Return [X, Y] of the center of cell containing provided text 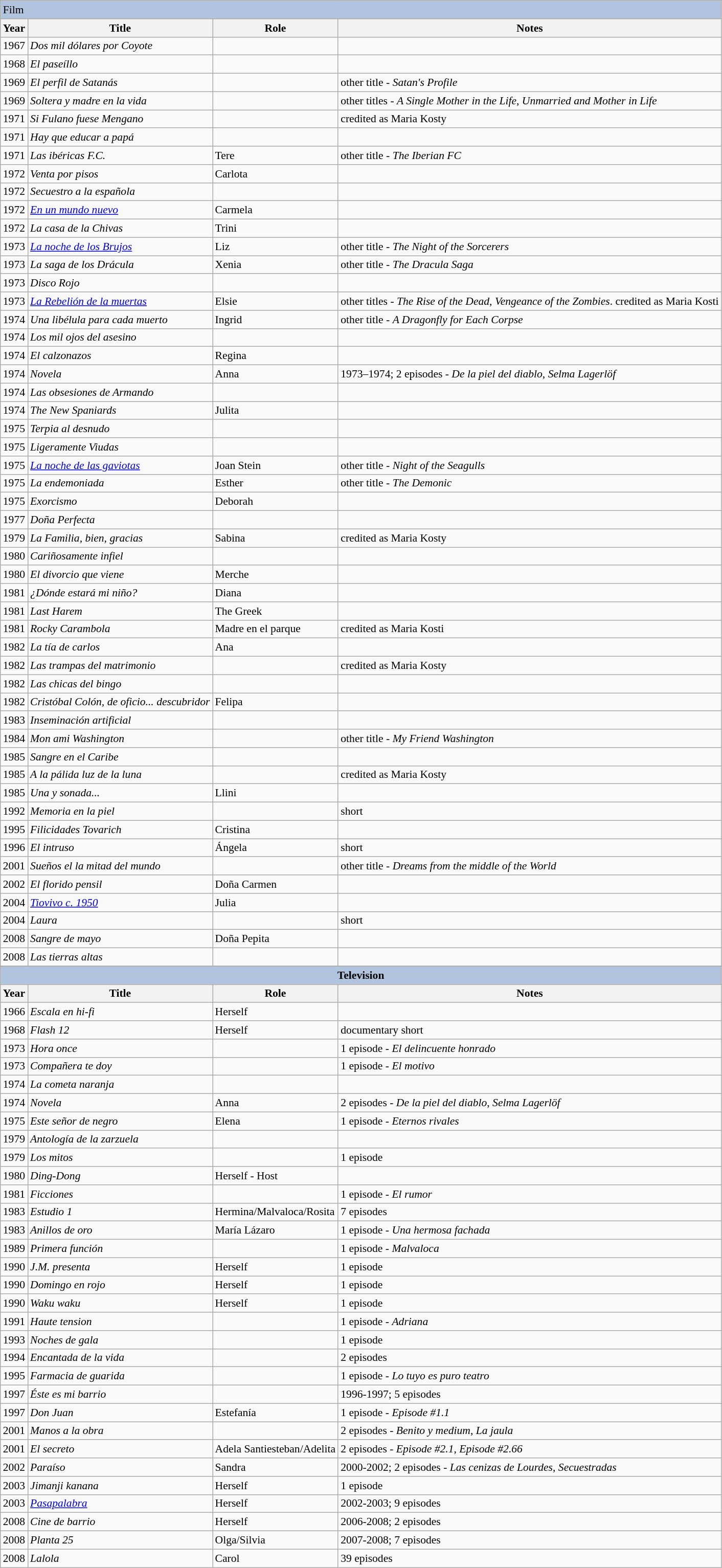
El divorcio que viene [120, 575]
La noche de los Brujos [120, 247]
other title - A Dragonfly for Each Corpse [530, 320]
Trini [276, 229]
2 episodes - Episode #2.1, Episode #2.66 [530, 1449]
Encantada de la vida [120, 1358]
La Rebelión de la muertas [120, 301]
Jimanji kanana [120, 1486]
Carlota [276, 174]
Los mitos [120, 1158]
Planta 25 [120, 1540]
Elsie [276, 301]
Sangre de mayo [120, 939]
El intruso [120, 848]
Esther [276, 483]
La cometa naranja [120, 1085]
Hermina/Malvaloca/Rosita [276, 1212]
Las ibéricas F.C. [120, 155]
Sabina [276, 538]
Don Juan [120, 1413]
Los mil ojos del asesino [120, 338]
Secuestro a la española [120, 192]
1967 [14, 46]
Film [361, 10]
Manos a la obra [120, 1431]
La Familia, bien, gracias [120, 538]
Elena [276, 1121]
2 episodes - Benito y medium, La jaula [530, 1431]
Mon ami Washington [120, 738]
María Lázaro [276, 1230]
1 episode - Una hermosa fachada [530, 1230]
1 episode - El delincuente honrado [530, 1048]
Regina [276, 356]
Haute tension [120, 1321]
other title - Dreams from the middle of the World [530, 866]
Sangre en el Caribe [120, 757]
Hora once [120, 1048]
Disco Rojo [120, 283]
Ding-Dong [120, 1176]
Una y sonada... [120, 793]
1996 [14, 848]
1973–1974; 2 episodes - De la piel del diablo, Selma Lagerlöf [530, 374]
Flash 12 [120, 1030]
Doña Carmen [276, 884]
2000-2002; 2 episodes - Las cenizas de Lourdes, Secuestradas [530, 1467]
other titles - A Single Mother in the Life, Unmarried and Mother in Life [530, 101]
1977 [14, 520]
Ligeramente Viudas [120, 447]
Cine de barrio [120, 1522]
Las obsesiones de Armando [120, 392]
1984 [14, 738]
1994 [14, 1358]
Ana [276, 647]
Terpia al desnudo [120, 429]
other title - Satan's Profile [530, 83]
Tiovivo c. 1950 [120, 903]
The Greek [276, 611]
1989 [14, 1249]
other title - The Night of the Sorcerers [530, 247]
El secreto [120, 1449]
Venta por pisos [120, 174]
A la pálida luz de la luna [120, 775]
2006-2008; 2 episodes [530, 1522]
other titles - The Rise of the Dead, Vengeance of the Zombies. credited as Maria Kosti [530, 301]
Domingo en rojo [120, 1285]
Ángela [276, 848]
Lalola [120, 1558]
El perfil de Satanás [120, 83]
Diana [276, 593]
Pasapalabra [120, 1504]
Rocky Carambola [120, 629]
39 episodes [530, 1558]
Llini [276, 793]
Joan Stein [276, 465]
2 episodes - De la piel del diablo, Selma Lagerlöf [530, 1103]
Madre en el parque [276, 629]
Estudio 1 [120, 1212]
other title - The Iberian FC [530, 155]
Julita [276, 411]
Paraíso [120, 1467]
Ficciones [120, 1194]
Farmacia de guarida [120, 1376]
Merche [276, 575]
El florido pensil [120, 884]
Éste es mi barrio [120, 1395]
La noche de las gaviotas [120, 465]
Herself - Host [276, 1176]
credited as Maria Kosti [530, 629]
Las chicas del bingo [120, 684]
La casa de la Chivas [120, 229]
other title - The Demonic [530, 483]
Inseminación artificial [120, 721]
J.M. presenta [120, 1267]
Cristóbal Colón, de oficio... descubridor [120, 702]
Carol [276, 1558]
Exorcismo [120, 502]
Anillos de oro [120, 1230]
Waku waku [120, 1304]
1 episode - Adriana [530, 1321]
Si Fulano fuese Mengano [120, 119]
Olga/Silvia [276, 1540]
1992 [14, 812]
Adela Santiesteban/Adelita [276, 1449]
Hay que educar a papá [120, 138]
1 episode - Lo tuyo es puro teatro [530, 1376]
documentary short [530, 1030]
Laura [120, 921]
¿Dónde estará mi niño? [120, 593]
Doña Pepita [276, 939]
7 episodes [530, 1212]
En un mundo nuevo [120, 210]
Felipa [276, 702]
1993 [14, 1340]
El paseíllo [120, 64]
Julia [276, 903]
2007-2008; 7 episodes [530, 1540]
Cristina [276, 830]
Cariñosamente infiel [120, 556]
Soltera y madre en la vida [120, 101]
El calzonazos [120, 356]
Xenia [276, 265]
1 episode - El motivo [530, 1066]
Television [361, 975]
other title - My Friend Washington [530, 738]
The New Spaniards [120, 411]
1991 [14, 1321]
La tía de carlos [120, 647]
Las tierras altas [120, 957]
1966 [14, 1012]
Noches de gala [120, 1340]
1 episode - Episode #1.1 [530, 1413]
Sandra [276, 1467]
Liz [276, 247]
1996-1997; 5 episodes [530, 1395]
Memoria en la piel [120, 812]
Last Harem [120, 611]
Tere [276, 155]
2 episodes [530, 1358]
Filicidades Tovarich [120, 830]
Estefanía [276, 1413]
Escala en hi-fi [120, 1012]
Antología de la zarzuela [120, 1139]
Compañera te doy [120, 1066]
1 episode - Malvaloca [530, 1249]
2002-2003; 9 episodes [530, 1504]
Este señor de negro [120, 1121]
1 episode - Eternos rivales [530, 1121]
La saga de los Drácula [120, 265]
Carmela [276, 210]
Las trampas del matrimonio [120, 666]
La endemoniada [120, 483]
Primera función [120, 1249]
Dos mil dólares por Coyote [120, 46]
Ingrid [276, 320]
Sueños el la mitad del mundo [120, 866]
1 episode - El rumor [530, 1194]
other title - Night of the Seagulls [530, 465]
other title - The Dracula Saga [530, 265]
Una libélula para cada muerto [120, 320]
Deborah [276, 502]
Doña Perfecta [120, 520]
